Determine the (x, y) coordinate at the center of the cell enclosing the given text.  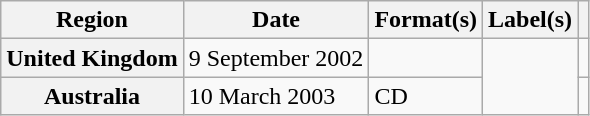
United Kingdom (92, 58)
Format(s) (426, 20)
9 September 2002 (276, 58)
Label(s) (530, 20)
Australia (92, 96)
Region (92, 20)
10 March 2003 (276, 96)
Date (276, 20)
CD (426, 96)
